Detect which cell encompasses the target text, then output its (x, y) center coordinate. 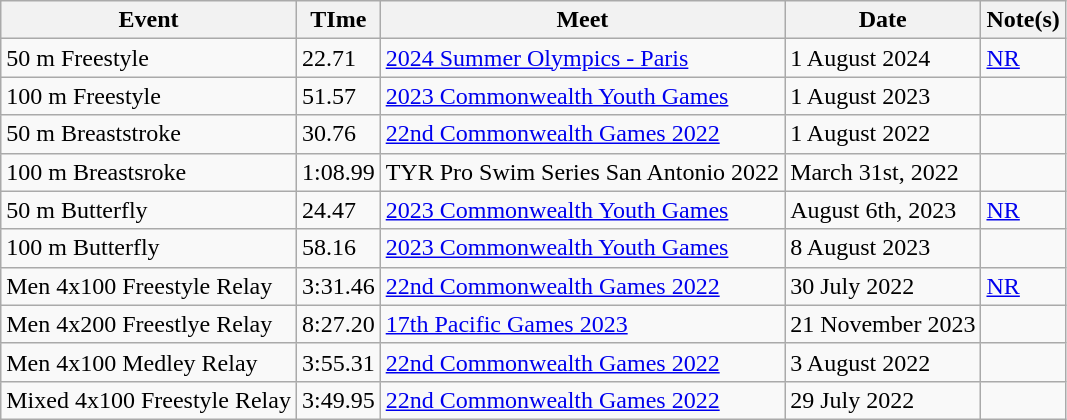
Men 4x100 Medley Relay (149, 362)
3 August 2022 (883, 362)
21 November 2023 (883, 324)
8:27.20 (338, 324)
Mixed 4x100 Freestyle Relay (149, 400)
24.47 (338, 210)
Event (149, 20)
1 August 2022 (883, 134)
50 m Butterfly (149, 210)
50 m Freestyle (149, 58)
30.76 (338, 134)
3:55.31 (338, 362)
30 July 2022 (883, 286)
1 August 2024 (883, 58)
3:49.95 (338, 400)
Meet (582, 20)
3:31.46 (338, 286)
1:08.99 (338, 172)
August 6th, 2023 (883, 210)
8 August 2023 (883, 248)
100 m Freestyle (149, 96)
100 m Breastsroke (149, 172)
Men 4x100 Freestyle Relay (149, 286)
2024 Summer Olympics - Paris (582, 58)
Note(s) (1023, 20)
17th Pacific Games 2023 (582, 324)
50 m Breaststroke (149, 134)
Date (883, 20)
1 August 2023 (883, 96)
100 m Butterfly (149, 248)
March 31st, 2022 (883, 172)
58.16 (338, 248)
51.57 (338, 96)
TYR Pro Swim Series San Antonio 2022 (582, 172)
22.71 (338, 58)
TIme (338, 20)
Men 4x200 Freestlye Relay (149, 324)
29 July 2022 (883, 400)
